Detect which cell encompasses the target text, then output its [x, y] center coordinate. 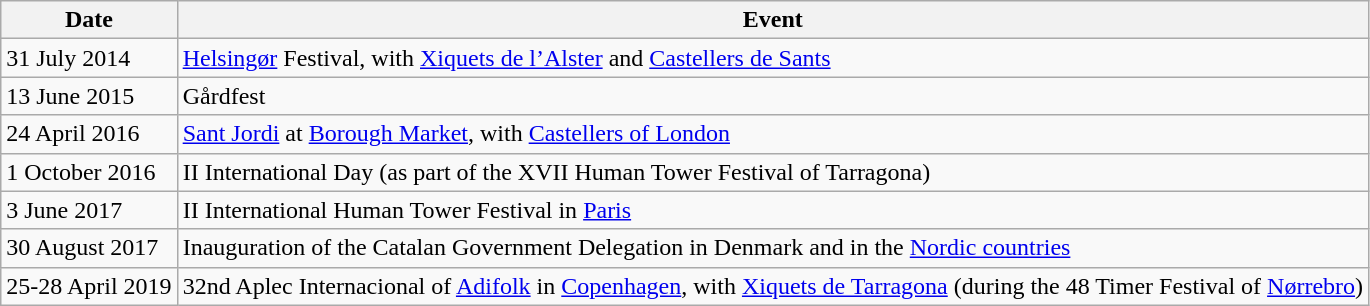
Gårdfest [772, 96]
Helsingør Festival, with Xiquets de l’Alster and Castellers de Sants [772, 58]
1 October 2016 [89, 172]
3 June 2017 [89, 210]
13 June 2015 [89, 96]
Date [89, 20]
Event [772, 20]
II International Human Tower Festival in Paris [772, 210]
31 July 2014 [89, 58]
Inauguration of the Catalan Government Delegation in Denmark and in the Nordic countries [772, 248]
32nd Aplec Internacional of Adifolk in Copenhagen, with Xiquets de Tarragona (during the 48 Timer Festival of Nørrebro) [772, 286]
30 August 2017 [89, 248]
24 April 2016 [89, 134]
25-28 April 2019 [89, 286]
II International Day (as part of the XVII Human Tower Festival of Tarragona) [772, 172]
Sant Jordi at Borough Market, with Castellers of London [772, 134]
